Pinpoint the cell where the given text exists, returning its (x, y) midpoint coordinate. 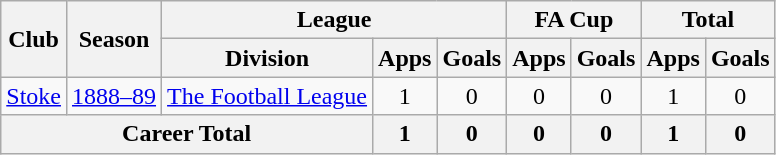
1888–89 (114, 96)
Career Total (187, 134)
FA Cup (574, 20)
Total (708, 20)
Division (268, 58)
League (334, 20)
The Football League (268, 96)
Stoke (34, 96)
Club (34, 39)
Season (114, 39)
